Provide the [x, y] coordinate of the cell's center where the given text is located.  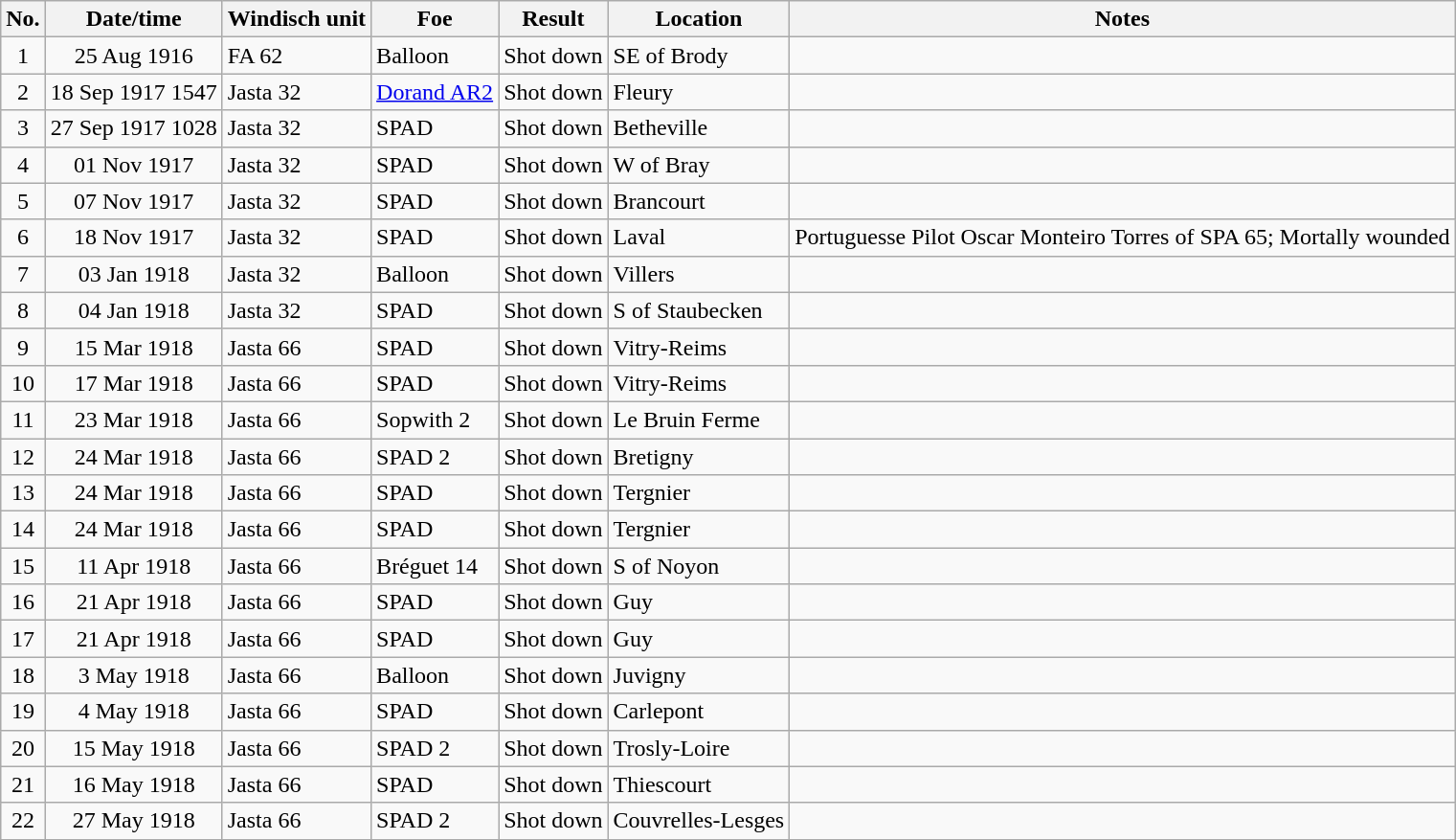
01 Nov 1917 [134, 165]
7 [23, 274]
19 [23, 712]
Windisch unit [297, 19]
6 [23, 238]
3 May 1918 [134, 675]
S of Noyon [699, 566]
Villers [699, 274]
Bréguet 14 [435, 566]
18 Nov 1917 [134, 238]
3 [23, 128]
Juvigny [699, 675]
2 [23, 92]
Fleury [699, 92]
Portuguesse Pilot Oscar Monteiro Torres of SPA 65; Mortally wounded [1122, 238]
11 Apr 1918 [134, 566]
9 [23, 347]
Laval [699, 238]
W of Bray [699, 165]
27 May 1918 [134, 821]
23 Mar 1918 [134, 420]
Result [553, 19]
17 [23, 639]
16 May 1918 [134, 784]
Le Bruin Ferme [699, 420]
11 [23, 420]
15 Mar 1918 [134, 347]
21 [23, 784]
16 [23, 602]
18 [23, 675]
13 [23, 493]
17 Mar 1918 [134, 383]
22 [23, 821]
04 Jan 1918 [134, 310]
Thiescourt [699, 784]
07 Nov 1917 [134, 201]
4 [23, 165]
SE of Brody [699, 56]
25 Aug 1916 [134, 56]
20 [23, 748]
4 May 1918 [134, 712]
Location [699, 19]
10 [23, 383]
FA 62 [297, 56]
15 May 1918 [134, 748]
Brancourt [699, 201]
Dorand AR2 [435, 92]
No. [23, 19]
14 [23, 530]
Date/time [134, 19]
18 Sep 1917 1547 [134, 92]
03 Jan 1918 [134, 274]
Trosly-Loire [699, 748]
S of Staubecken [699, 310]
Betheville [699, 128]
15 [23, 566]
12 [23, 457]
Sopwith 2 [435, 420]
8 [23, 310]
Notes [1122, 19]
Carlepont [699, 712]
27 Sep 1917 1028 [134, 128]
5 [23, 201]
Foe [435, 19]
Bretigny [699, 457]
Couvrelles-Lesges [699, 821]
1 [23, 56]
